Extract the [X, Y] coordinate from the center of the cell holding the provided text.  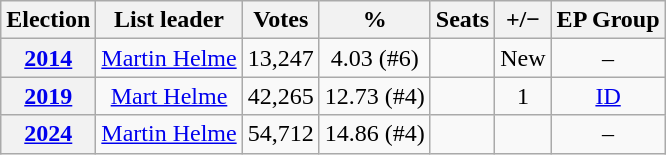
Votes [280, 20]
ID [608, 96]
1 [523, 96]
New [523, 58]
List leader [169, 20]
Seats [462, 20]
2019 [48, 96]
2014 [48, 58]
13,247 [280, 58]
Mart Helme [169, 96]
42,265 [280, 96]
+/− [523, 20]
54,712 [280, 134]
4.03 (#6) [374, 58]
Election [48, 20]
14.86 (#4) [374, 134]
2024 [48, 134]
% [374, 20]
12.73 (#4) [374, 96]
EP Group [608, 20]
